Return (X, Y) of the center of cell containing provided text 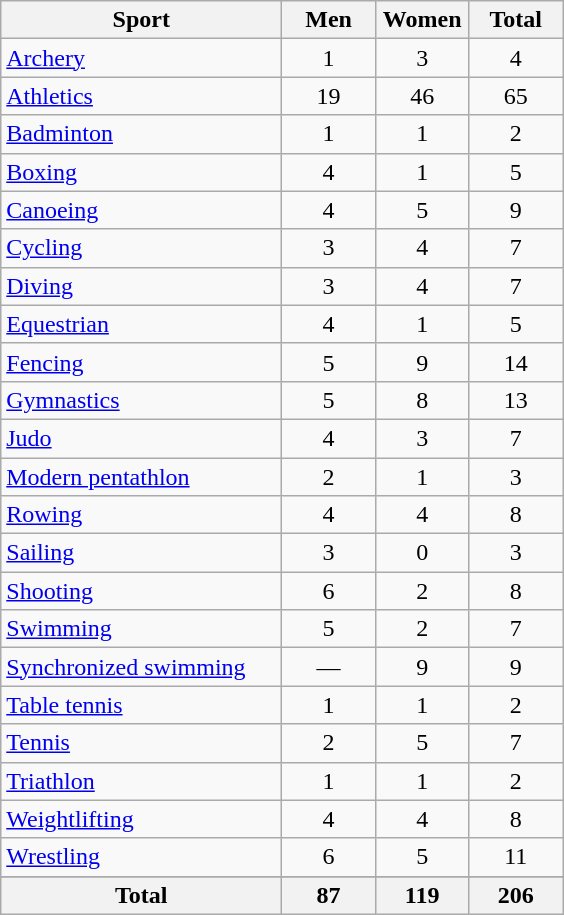
119 (422, 895)
87 (329, 895)
Judo (142, 438)
Swimming (142, 629)
Sailing (142, 553)
Table tennis (142, 705)
Tennis (142, 743)
Triathlon (142, 781)
19 (329, 96)
13 (516, 400)
0 (422, 553)
Gymnastics (142, 400)
65 (516, 96)
Boxing (142, 172)
206 (516, 895)
46 (422, 96)
Fencing (142, 362)
Badminton (142, 134)
Sport (142, 20)
Men (329, 20)
Women (422, 20)
14 (516, 362)
Modern pentathlon (142, 477)
Athletics (142, 96)
Rowing (142, 515)
Archery (142, 58)
Cycling (142, 248)
Wrestling (142, 857)
11 (516, 857)
Equestrian (142, 324)
Synchronized swimming (142, 667)
— (329, 667)
Diving (142, 286)
Weightlifting (142, 819)
Canoeing (142, 210)
Shooting (142, 591)
